Determine the (x, y) coordinate at the center of the cell enclosing the given text.  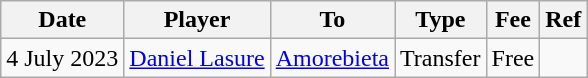
4 July 2023 (62, 58)
Date (62, 20)
Transfer (441, 58)
Fee (513, 20)
Free (513, 58)
Player (197, 20)
Amorebieta (332, 58)
Ref (564, 20)
Daniel Lasure (197, 58)
Type (441, 20)
To (332, 20)
